Find where the given text appears and provide that cell's center as (x, y) coordinate. 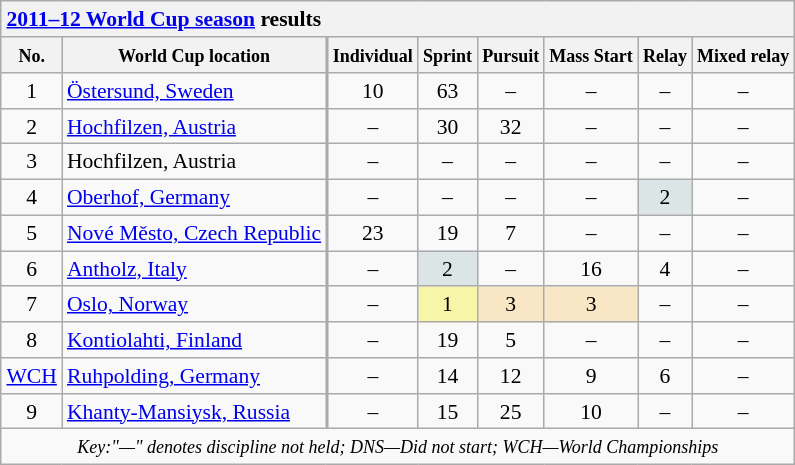
14 (448, 376)
Oslo, Norway (194, 304)
Individual (373, 55)
Key:"—" denotes discipline not held; DNS—Did not start; WCH—World Championships (398, 447)
Relay (665, 55)
Kontiolahti, Finland (194, 340)
Oberhof, Germany (194, 197)
World Cup location (194, 55)
8 (31, 340)
Sprint (448, 55)
63 (448, 91)
25 (510, 411)
15 (448, 411)
WCH (31, 376)
32 (510, 126)
Pursuit (510, 55)
30 (448, 126)
Nové Město, Czech Republic (194, 233)
Östersund, Sweden (194, 91)
Mixed relay (743, 55)
Ruhpolding, Germany (194, 376)
2011–12 World Cup season results (398, 19)
Khanty-Mansiysk, Russia (194, 411)
16 (591, 269)
23 (373, 233)
12 (510, 376)
No. (31, 55)
Antholz, Italy (194, 269)
Mass Start (591, 55)
